Find where the given text appears and provide that cell's center as (X, Y) coordinate. 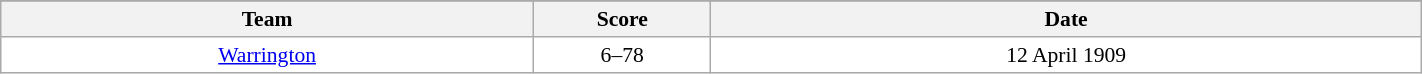
Team (268, 19)
6–78 (622, 55)
12 April 1909 (1066, 55)
Date (1066, 19)
Score (622, 19)
Warrington (268, 55)
